Capture the cell that displays the provided text and extract its (x, y) central coordinate. 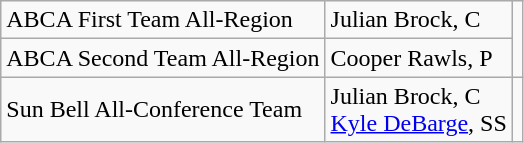
ABCA Second Team All-Region (163, 58)
Sun Bell All-Conference Team (163, 110)
Julian Brock, CKyle DeBarge, SS (418, 110)
Julian Brock, C (418, 20)
Cooper Rawls, P (418, 58)
ABCA First Team All-Region (163, 20)
